Locate the cell with the specified text and output its (x, y) center coordinate. 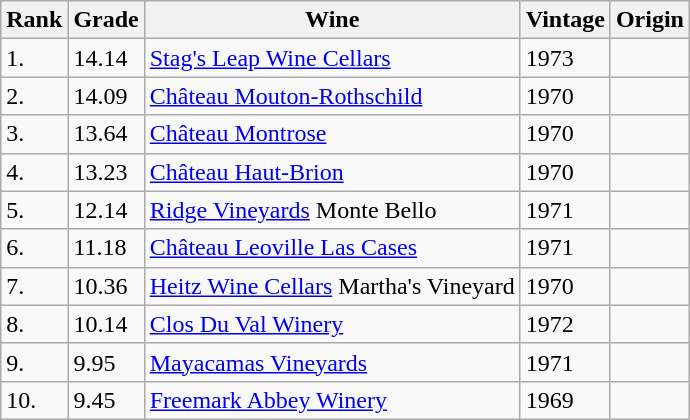
13.64 (106, 134)
14.09 (106, 96)
14.14 (106, 58)
10. (34, 400)
2. (34, 96)
13.23 (106, 172)
9.95 (106, 362)
1973 (565, 58)
Rank (34, 20)
Château Montrose (332, 134)
Freemark Abbey Winery (332, 400)
10.14 (106, 324)
11.18 (106, 248)
1972 (565, 324)
10.36 (106, 286)
Stag's Leap Wine Cellars (332, 58)
12.14 (106, 210)
Château Mouton-Rothschild (332, 96)
7. (34, 286)
9.45 (106, 400)
6. (34, 248)
4. (34, 172)
Château Haut-Brion (332, 172)
1969 (565, 400)
Mayacamas Vineyards (332, 362)
Heitz Wine Cellars Martha's Vineyard (332, 286)
8. (34, 324)
Grade (106, 20)
9. (34, 362)
Wine (332, 20)
Clos Du Val Winery (332, 324)
Origin (650, 20)
1. (34, 58)
Ridge Vineyards Monte Bello (332, 210)
3. (34, 134)
Château Leoville Las Cases (332, 248)
5. (34, 210)
Vintage (565, 20)
